Identify which cell holds the provided text, then report its [x, y] central coordinate. 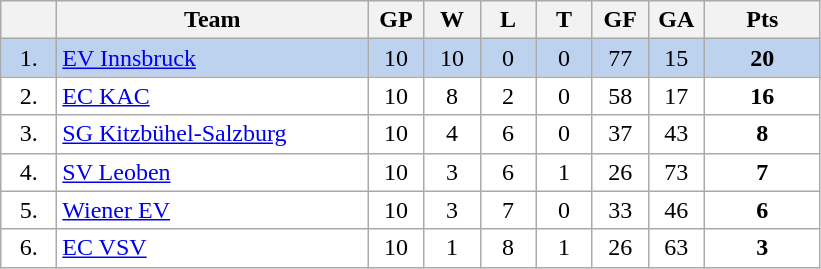
T [564, 20]
2. [29, 96]
SV Leoben [212, 172]
3. [29, 134]
63 [676, 248]
46 [676, 210]
20 [762, 58]
Wiener EV [212, 210]
37 [620, 134]
EV Innsbruck [212, 58]
17 [676, 96]
L [508, 20]
GP [396, 20]
SG Kitzbühel-Salzburg [212, 134]
77 [620, 58]
5. [29, 210]
GF [620, 20]
1. [29, 58]
EC KAC [212, 96]
73 [676, 172]
GA [676, 20]
Team [212, 20]
43 [676, 134]
58 [620, 96]
33 [620, 210]
4 [452, 134]
2 [508, 96]
Pts [762, 20]
15 [676, 58]
4. [29, 172]
W [452, 20]
16 [762, 96]
EC VSV [212, 248]
6. [29, 248]
